Scan for the cell matching the given text and deliver its (X, Y) coordinate at center. 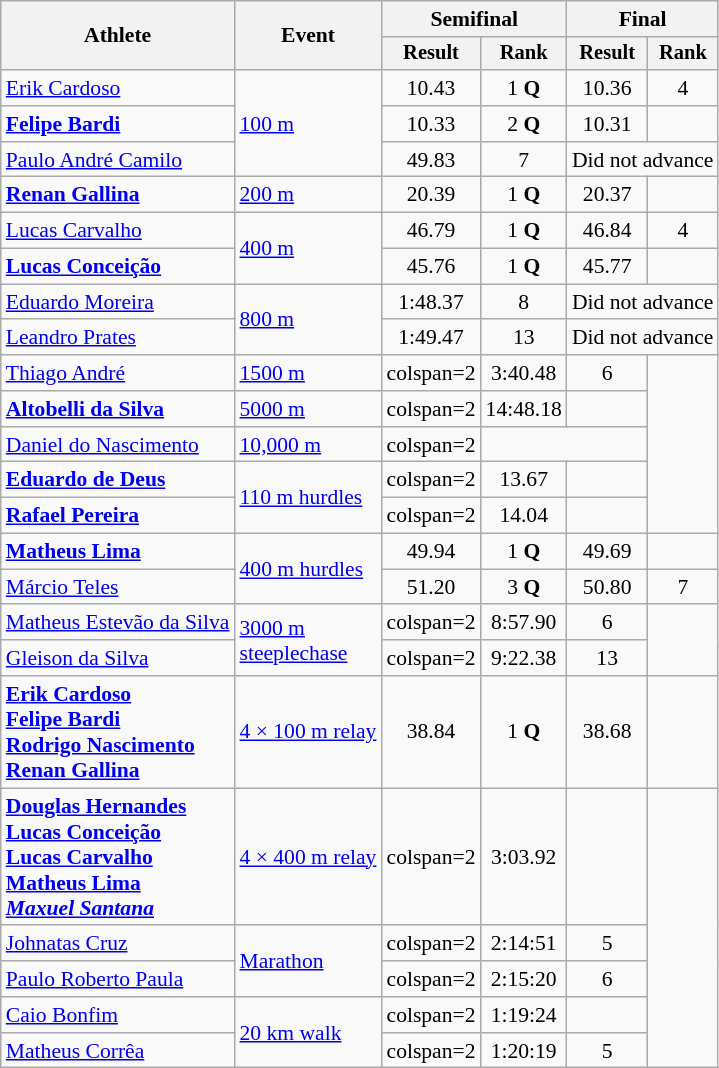
45.76 (430, 267)
1:19:24 (524, 1015)
49.94 (430, 552)
3:03.92 (524, 857)
Semifinal (474, 19)
Lucas Carvalho (118, 231)
5 (608, 944)
Marathon (308, 962)
Athlete (118, 36)
46.79 (430, 231)
Final (643, 19)
Thiago André (118, 373)
46.84 (608, 231)
4 × 400 m relay (308, 857)
Johnatas Cruz (118, 944)
13.67 (524, 480)
14:48.18 (524, 409)
2:14:51 (524, 944)
Márcio Teles (118, 587)
38.68 (608, 732)
20 km walk (308, 1032)
10.43 (430, 88)
400 m hurdles (308, 570)
400 m (308, 248)
Matheus Estevão da Silva (118, 623)
51.20 (430, 587)
2:15:20 (524, 979)
Felipe Bardi (118, 124)
50.80 (608, 587)
200 m (308, 195)
20.37 (608, 195)
Matheus Lima (118, 552)
110 m hurdles (308, 498)
Paulo Roberto Paula (118, 979)
8:57.90 (524, 623)
Erik CardosoFelipe BardiRodrigo NascimentoRenan Gallina (118, 732)
5000 m (308, 409)
10.33 (430, 124)
Event (308, 36)
Eduardo Moreira (118, 302)
Leandro Prates (118, 338)
100 m (308, 124)
10.31 (608, 124)
3 Q (524, 587)
1:48.37 (430, 302)
3000 msteeplechase (308, 640)
9:22.38 (524, 658)
800 m (308, 320)
Lucas Conceição (118, 267)
4 × 100 m relay (308, 732)
2 Q (524, 124)
49.69 (608, 552)
Gleison da Silva (118, 658)
Eduardo de Deus (118, 480)
Douglas HernandesLucas ConceiçãoLucas CarvalhoMatheus LimaMaxuel Santana (118, 857)
Daniel do Nascimento (118, 445)
3:40.48 (524, 373)
1:49.47 (430, 338)
14.04 (524, 516)
Paulo André Camilo (118, 160)
Renan Gallina (118, 195)
1500 m (308, 373)
10,000 m (308, 445)
Rafael Pereira (118, 516)
Erik Cardoso (118, 88)
10.36 (608, 88)
45.77 (608, 267)
Altobelli da Silva (118, 409)
20.39 (430, 195)
8 (524, 302)
38.84 (430, 732)
49.83 (430, 160)
Caio Bonfim (118, 1015)
